Output the (X, Y) coordinate of the center of the cell containing the given text.  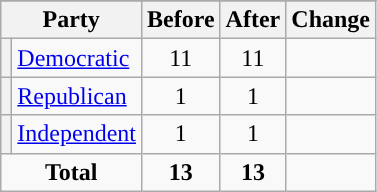
Party (72, 20)
After (253, 20)
Independent (77, 134)
Democratic (77, 58)
Republican (77, 96)
Before (180, 20)
Change (331, 20)
Total (72, 172)
